Detect which cell encompasses the target text, then output its (x, y) center coordinate. 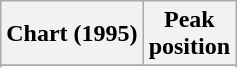
Chart (1995) (72, 34)
Peakposition (189, 34)
